For the text-containing cell, return its midpoint in (X, Y) coordinate format. 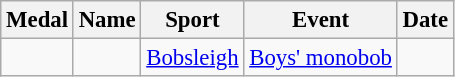
Name (107, 20)
Medal (38, 20)
Sport (192, 20)
Event (320, 20)
Bobsleigh (192, 58)
Date (425, 20)
Boys' monobob (320, 58)
